Find where the given text appears and provide that cell's center as [X, Y] coordinate. 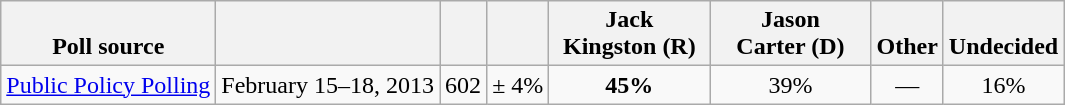
602 [464, 85]
JackKingston (R) [630, 34]
February 15–18, 2013 [328, 85]
± 4% [518, 85]
39% [790, 85]
Public Policy Polling [108, 85]
16% [1003, 85]
— [907, 85]
Undecided [1003, 34]
JasonCarter (D) [790, 34]
Poll source [108, 34]
45% [630, 85]
Other [907, 34]
